Pinpoint the cell where the given text exists, returning its (x, y) midpoint coordinate. 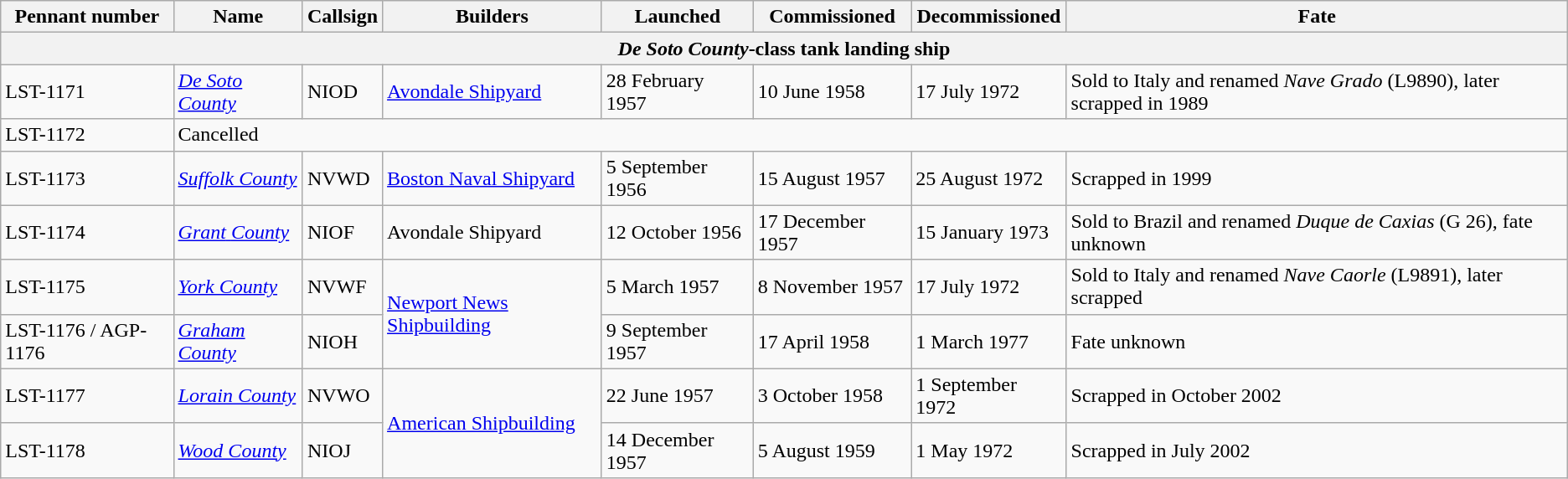
Callsign (342, 17)
17 April 1958 (833, 342)
York County (238, 286)
28 February 1957 (677, 92)
15 August 1957 (833, 178)
Fate (1317, 17)
Commissioned (833, 17)
Builders (493, 17)
NIOH (342, 342)
25 August 1972 (988, 178)
Newport News Shipbuilding (493, 314)
Cancelled (870, 135)
NIOF (342, 233)
5 September 1956 (677, 178)
NVWD (342, 178)
Decommissioned (988, 17)
3 October 1958 (833, 395)
14 December 1957 (677, 451)
LST-1171 (87, 92)
Scrapped in 1999 (1317, 178)
10 June 1958 (833, 92)
Scrapped in July 2002 (1317, 451)
1 September 1972 (988, 395)
Scrapped in October 2002 (1317, 395)
Wood County (238, 451)
LST-1176 / AGP-1176 (87, 342)
Lorain County (238, 395)
Suffolk County (238, 178)
Sold to Italy and renamed Nave Caorle (L9891), later scrapped (1317, 286)
17 December 1957 (833, 233)
NIOD (342, 92)
LST-1178 (87, 451)
1 March 1977 (988, 342)
9 September 1957 (677, 342)
Sold to Brazil and renamed Duque de Caxias (G 26), fate unknown (1317, 233)
Graham County (238, 342)
NVWO (342, 395)
Pennant number (87, 17)
5 March 1957 (677, 286)
Grant County (238, 233)
Name (238, 17)
5 August 1959 (833, 451)
22 June 1957 (677, 395)
8 November 1957 (833, 286)
12 October 1956 (677, 233)
Fate unknown (1317, 342)
Sold to Italy and renamed Nave Grado (L9890), later scrapped in 1989 (1317, 92)
Launched (677, 17)
15 January 1973 (988, 233)
Boston Naval Shipyard (493, 178)
LST-1177 (87, 395)
1 May 1972 (988, 451)
LST-1172 (87, 135)
American Shipbuilding (493, 423)
NIOJ (342, 451)
LST-1173 (87, 178)
NVWF (342, 286)
De Soto County-class tank landing ship (784, 49)
LST-1174 (87, 233)
LST-1175 (87, 286)
De Soto County (238, 92)
